Detect which cell encompasses the target text, then output its [x, y] center coordinate. 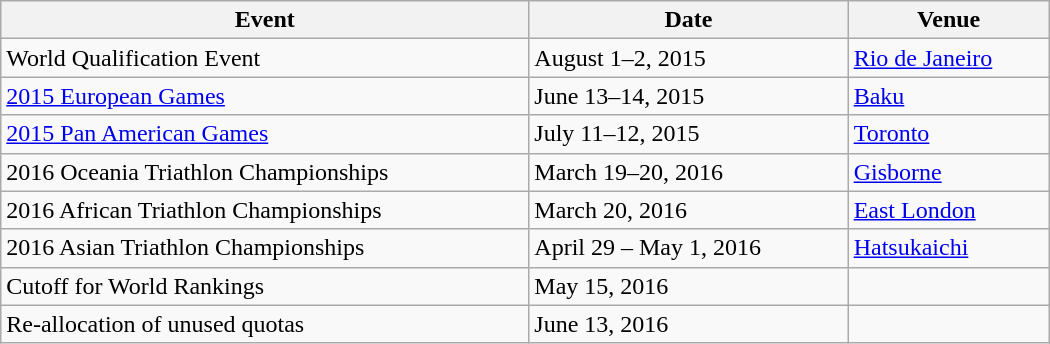
June 13–14, 2015 [688, 96]
Event [265, 20]
June 13, 2016 [688, 324]
2015 Pan American Games [265, 134]
Baku [948, 96]
2016 Asian Triathlon Championships [265, 248]
Toronto [948, 134]
2016 Oceania Triathlon Championships [265, 172]
Rio de Janeiro [948, 58]
East London [948, 210]
2015 European Games [265, 96]
July 11–12, 2015 [688, 134]
Gisborne [948, 172]
Re-allocation of unused quotas [265, 324]
World Qualification Event [265, 58]
Hatsukaichi [948, 248]
March 20, 2016 [688, 210]
Cutoff for World Rankings [265, 286]
March 19–20, 2016 [688, 172]
April 29 – May 1, 2016 [688, 248]
May 15, 2016 [688, 286]
Date [688, 20]
Venue [948, 20]
2016 African Triathlon Championships [265, 210]
August 1–2, 2015 [688, 58]
